For the text-containing cell, return its midpoint in (X, Y) coordinate format. 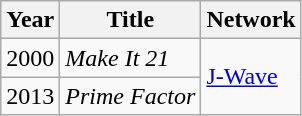
Year (30, 20)
2000 (30, 58)
2013 (30, 96)
J-Wave (251, 77)
Make It 21 (130, 58)
Prime Factor (130, 96)
Title (130, 20)
Network (251, 20)
